For the text-containing cell, return its midpoint in (x, y) coordinate format. 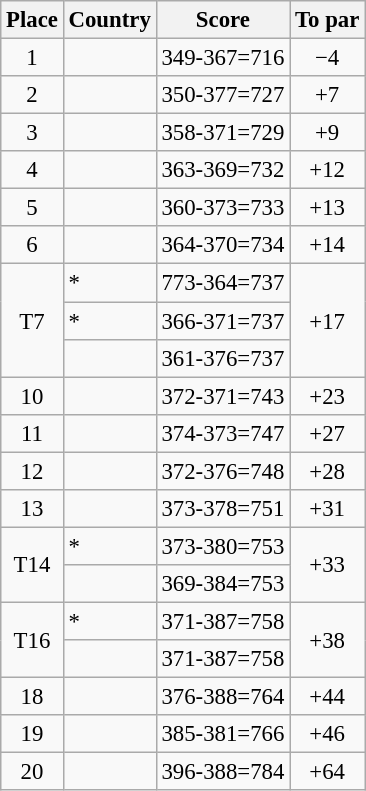
To par (328, 20)
+38 (328, 640)
358-371=729 (223, 133)
372-371=743 (223, 396)
13 (32, 509)
19 (32, 734)
+46 (328, 734)
366-371=737 (223, 321)
6 (32, 245)
+31 (328, 509)
+28 (328, 471)
T7 (32, 320)
20 (32, 772)
5 (32, 208)
+9 (328, 133)
361-376=737 (223, 358)
773-364=737 (223, 283)
349-367=716 (223, 58)
350-377=727 (223, 95)
364-370=734 (223, 245)
+27 (328, 433)
T16 (32, 640)
Place (32, 20)
376-388=764 (223, 697)
+14 (328, 245)
+33 (328, 564)
+12 (328, 170)
Country (110, 20)
+17 (328, 320)
−4 (328, 58)
374-373=747 (223, 433)
373-380=753 (223, 546)
18 (32, 697)
363-369=732 (223, 170)
373-378=751 (223, 509)
+7 (328, 95)
11 (32, 433)
T14 (32, 564)
Score (223, 20)
1 (32, 58)
2 (32, 95)
+23 (328, 396)
+64 (328, 772)
12 (32, 471)
385-381=766 (223, 734)
4 (32, 170)
+13 (328, 208)
369-384=753 (223, 584)
372-376=748 (223, 471)
396-388=784 (223, 772)
+44 (328, 697)
10 (32, 396)
3 (32, 133)
360-373=733 (223, 208)
